Extract the [x, y] coordinate from the center of the cell holding the provided text.  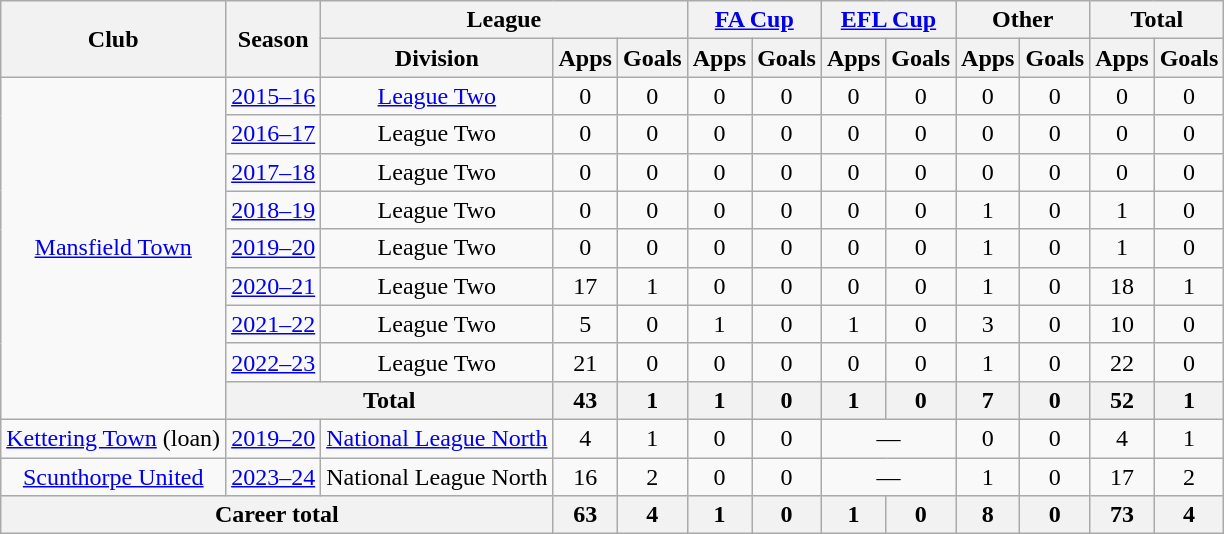
Club [114, 39]
Kettering Town (loan) [114, 438]
EFL Cup [888, 20]
Other [1023, 20]
18 [1122, 286]
16 [585, 477]
2017–18 [274, 172]
2020–21 [274, 286]
2021–22 [274, 324]
21 [585, 362]
73 [1122, 515]
Scunthorpe United [114, 477]
3 [988, 324]
Division [437, 58]
Season [274, 39]
Mansfield Town [114, 248]
2023–24 [274, 477]
League [504, 20]
7 [988, 400]
22 [1122, 362]
Career total [277, 515]
10 [1122, 324]
FA Cup [754, 20]
2022–23 [274, 362]
2015–16 [274, 96]
43 [585, 400]
8 [988, 515]
63 [585, 515]
2016–17 [274, 134]
2018–19 [274, 210]
52 [1122, 400]
5 [585, 324]
